Search for the cell housing the specified text and yield its [X, Y] center coordinate. 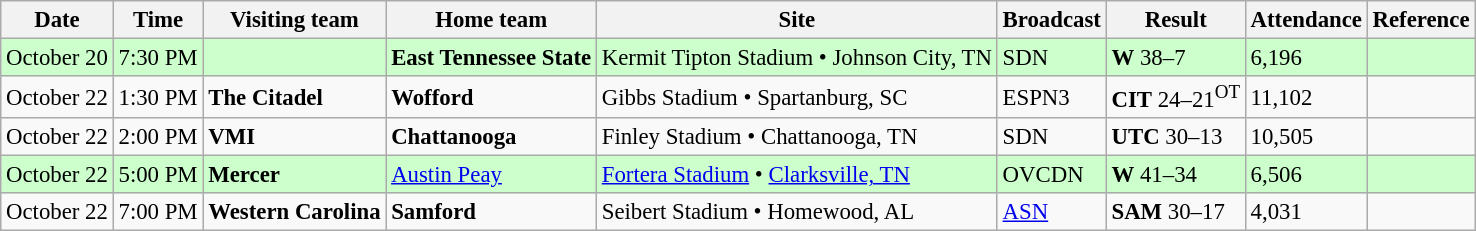
5:00 PM [158, 175]
Visiting team [294, 20]
UTC 30–13 [1176, 137]
Chattanooga [492, 137]
Site [796, 20]
Finley Stadium • Chattanooga, TN [796, 137]
6,196 [1306, 58]
10,505 [1306, 137]
W 38–7 [1176, 58]
Result [1176, 20]
The Citadel [294, 97]
OVCDN [1052, 175]
6,506 [1306, 175]
East Tennessee State [492, 58]
Gibbs Stadium • Spartanburg, SC [796, 97]
7:30 PM [158, 58]
ESPN3 [1052, 97]
2:00 PM [158, 137]
Reference [1421, 20]
Time [158, 20]
Home team [492, 20]
11,102 [1306, 97]
October 20 [57, 58]
Wofford [492, 97]
VMI [294, 137]
W 41–34 [1176, 175]
CIT 24–21OT [1176, 97]
Fortera Stadium • Clarksville, TN [796, 175]
Broadcast [1052, 20]
Austin Peay [492, 175]
Attendance [1306, 20]
1:30 PM [158, 97]
Date [57, 20]
Mercer [294, 175]
Kermit Tipton Stadium • Johnson City, TN [796, 58]
